Determine the [X, Y] coordinate at the center of the cell enclosing the given text.  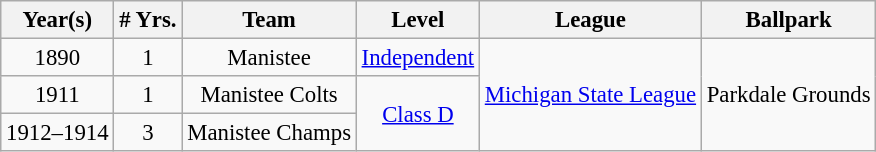
Manistee Champs [269, 133]
League [590, 20]
Team [269, 20]
# Yrs. [148, 20]
1911 [58, 95]
Parkdale Grounds [788, 96]
Manistee [269, 58]
1912–1914 [58, 133]
Class D [418, 114]
3 [148, 133]
Level [418, 20]
Manistee Colts [269, 95]
Ballpark [788, 20]
Michigan State League [590, 96]
1890 [58, 58]
Year(s) [58, 20]
Independent [418, 58]
